Scan for the cell matching the given text and deliver its (x, y) coordinate at center. 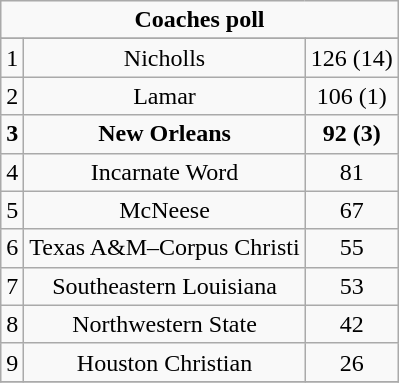
106 (1) (352, 96)
4 (12, 172)
67 (352, 210)
Northwestern State (164, 324)
55 (352, 248)
42 (352, 324)
1 (12, 58)
5 (12, 210)
Nicholls (164, 58)
6 (12, 248)
McNeese (164, 210)
53 (352, 286)
Incarnate Word (164, 172)
81 (352, 172)
Coaches poll (200, 20)
9 (12, 362)
Southeastern Louisiana (164, 286)
3 (12, 134)
7 (12, 286)
Texas A&M–Corpus Christi (164, 248)
8 (12, 324)
2 (12, 96)
New Orleans (164, 134)
Lamar (164, 96)
26 (352, 362)
Houston Christian (164, 362)
92 (3) (352, 134)
126 (14) (352, 58)
